Find where the given text appears and provide that cell's center as (X, Y) coordinate. 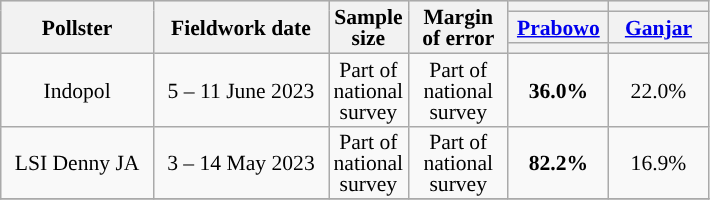
22.0% (658, 90)
Margin of error (458, 27)
Prabowo (558, 27)
Pollster (78, 27)
Indopol (78, 90)
Fieldwork date (240, 27)
LSI Denny JA (78, 162)
36.0% (558, 90)
3 – 14 May 2023 (240, 162)
Sample size (368, 27)
16.9% (658, 162)
5 – 11 June 2023 (240, 90)
Ganjar (658, 27)
82.2% (558, 162)
